Provide the (X, Y) coordinate of the cell's center where the given text is located.  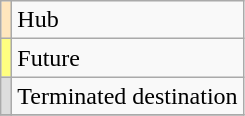
Hub (128, 20)
Future (128, 58)
Terminated destination (128, 96)
